Provide the (X, Y) coordinate of the cell's center where the given text is located.  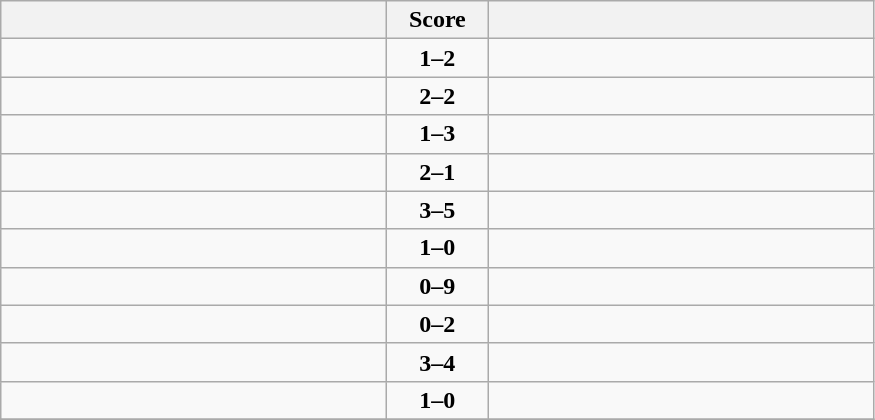
1–2 (438, 58)
Score (438, 20)
2–1 (438, 172)
2–2 (438, 96)
1–3 (438, 134)
0–9 (438, 286)
0–2 (438, 324)
3–4 (438, 362)
3–5 (438, 210)
